Determine the [x, y] coordinate at the center of the cell enclosing the given text.  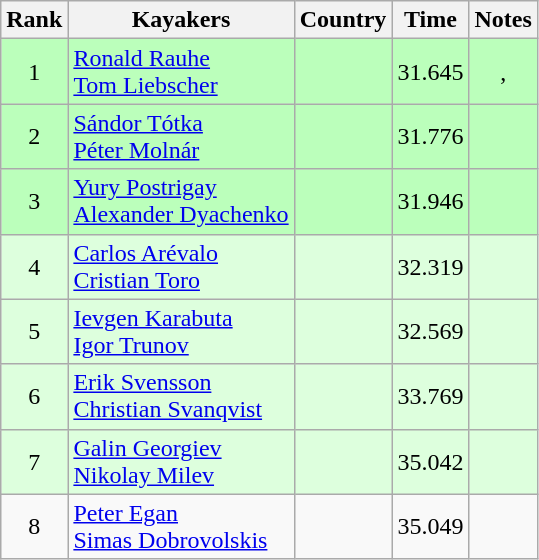
35.049 [430, 526]
4 [34, 266]
Sándor TótkaPéter Molnár [181, 136]
Peter EganSimas Dobrovolskis [181, 526]
5 [34, 332]
6 [34, 396]
Kayakers [181, 20]
2 [34, 136]
Ievgen KarabutaIgor Trunov [181, 332]
32.319 [430, 266]
3 [34, 202]
Galin GeorgievNikolay Milev [181, 462]
Ronald RauheTom Liebscher [181, 72]
35.042 [430, 462]
1 [34, 72]
7 [34, 462]
33.769 [430, 396]
8 [34, 526]
Erik SvenssonChristian Svanqvist [181, 396]
31.776 [430, 136]
Yury PostrigayAlexander Dyachenko [181, 202]
Country [343, 20]
, [503, 72]
31.645 [430, 72]
Time [430, 20]
31.946 [430, 202]
32.569 [430, 332]
Notes [503, 20]
Rank [34, 20]
Carlos ArévaloCristian Toro [181, 266]
